Determine the [x, y] coordinate at the center of the cell enclosing the given text.  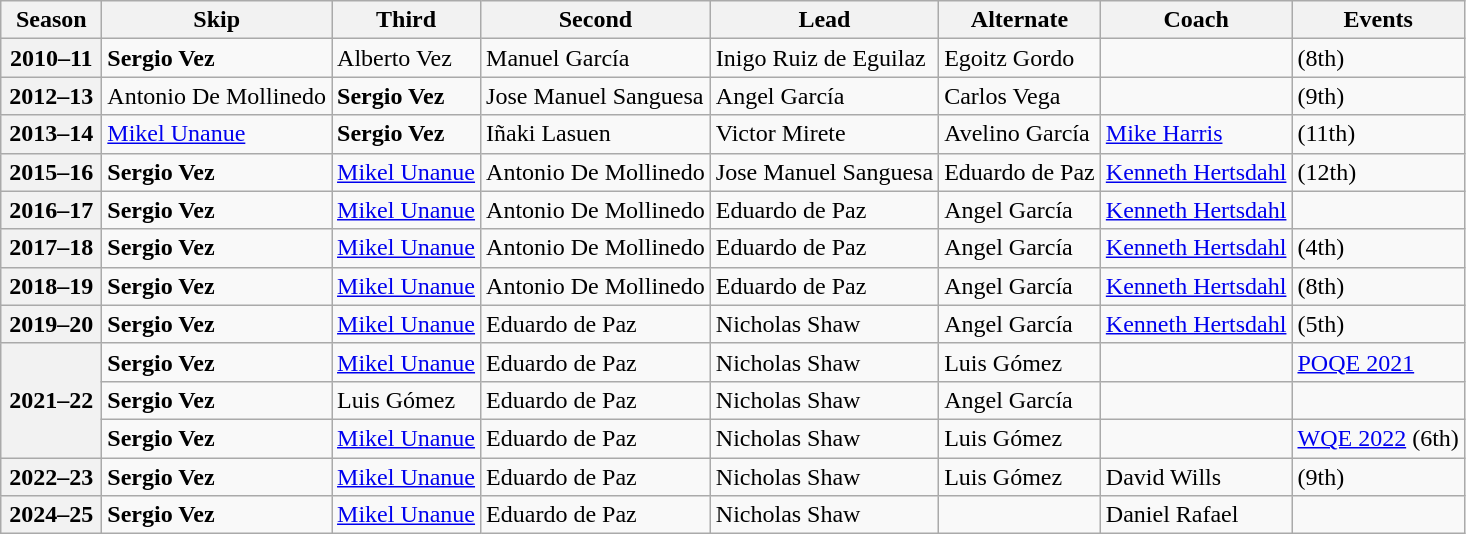
2010–11 [52, 58]
Events [1378, 20]
Skip [217, 20]
Egoitz Gordo [1020, 58]
2018–19 [52, 286]
Inigo Ruiz de Eguilaz [824, 58]
Manuel García [596, 58]
Alternate [1020, 20]
Carlos Vega [1020, 96]
2013–14 [52, 134]
Victor Mirete [824, 134]
Daniel Rafael [1196, 515]
2012–13 [52, 96]
Coach [1196, 20]
2022–23 [52, 477]
2024–25 [52, 515]
David Wills [1196, 477]
Avelino García [1020, 134]
2016–17 [52, 210]
Lead [824, 20]
Third [406, 20]
2017–18 [52, 248]
(11th) [1378, 134]
(12th) [1378, 172]
2021–22 [52, 400]
Second [596, 20]
Season [52, 20]
(5th) [1378, 324]
Iñaki Lasuen [596, 134]
2015–16 [52, 172]
WQE 2022 (6th) [1378, 438]
(4th) [1378, 248]
Mike Harris [1196, 134]
Alberto Vez [406, 58]
POQE 2021 [1378, 362]
2019–20 [52, 324]
